Extract the (X, Y) coordinate from the center of the cell holding the provided text.  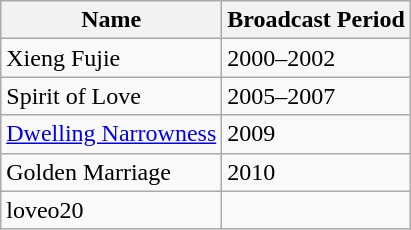
2000–2002 (316, 58)
loveo20 (112, 210)
Golden Marriage (112, 172)
2009 (316, 134)
Broadcast Period (316, 20)
Name (112, 20)
Dwelling Narrowness (112, 134)
Spirit of Love (112, 96)
2005–2007 (316, 96)
Xieng Fujie (112, 58)
2010 (316, 172)
